Find where the given text appears and provide that cell's center as (X, Y) coordinate. 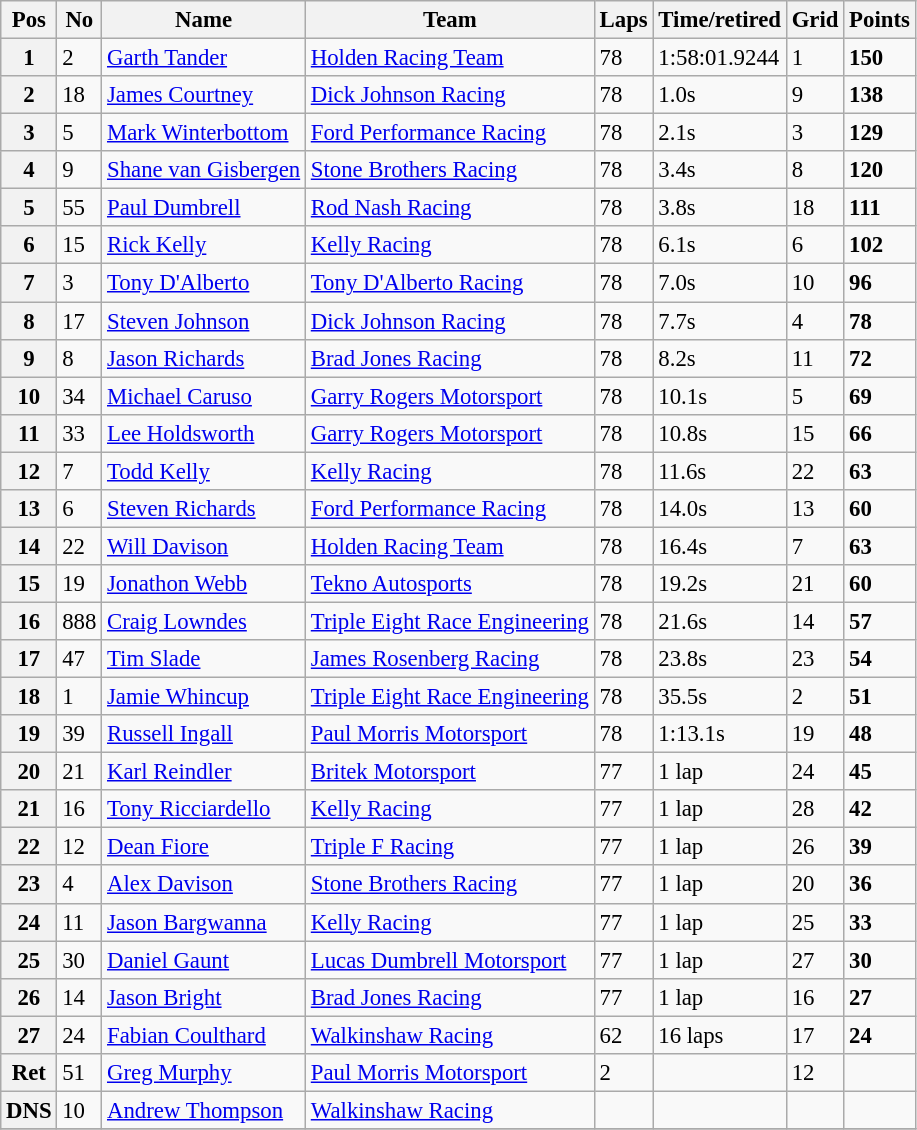
1:58:01.9244 (720, 58)
Alex Davison (204, 885)
16.4s (720, 546)
35.5s (720, 697)
Dean Fiore (204, 847)
Daniel Gaunt (204, 960)
Steven Johnson (204, 321)
42 (880, 809)
Fabian Coulthard (204, 1035)
Grid (814, 20)
Karl Reindler (204, 772)
138 (880, 95)
Andrew Thompson (204, 1110)
Jamie Whincup (204, 697)
1:13.1s (720, 734)
3.8s (720, 208)
2.1s (720, 133)
62 (624, 1035)
Triple F Racing (450, 847)
Will Davison (204, 546)
Name (204, 20)
Lucas Dumbrell Motorsport (450, 960)
96 (880, 283)
888 (80, 621)
150 (880, 58)
7.7s (720, 321)
57 (880, 621)
Paul Dumbrell (204, 208)
Mark Winterbottom (204, 133)
James Rosenberg Racing (450, 659)
6.1s (720, 245)
Points (880, 20)
16 laps (720, 1035)
Shane van Gisbergen (204, 170)
45 (880, 772)
55 (80, 208)
Tony Ricciardello (204, 809)
102 (880, 245)
11.6s (720, 471)
66 (880, 433)
Laps (624, 20)
Greg Murphy (204, 1073)
Tony D'Alberto (204, 283)
Lee Holdsworth (204, 433)
Todd Kelly (204, 471)
19.2s (720, 584)
36 (880, 885)
No (80, 20)
34 (80, 396)
3.4s (720, 170)
Tony D'Alberto Racing (450, 283)
23.8s (720, 659)
47 (80, 659)
Rod Nash Racing (450, 208)
8.2s (720, 358)
Jonathon Webb (204, 584)
Time/retired (720, 20)
Jason Richards (204, 358)
72 (880, 358)
Britek Motorsport (450, 772)
21.6s (720, 621)
54 (880, 659)
69 (880, 396)
48 (880, 734)
DNS (29, 1110)
7.0s (720, 283)
James Courtney (204, 95)
10.1s (720, 396)
Garth Tander (204, 58)
129 (880, 133)
Team (450, 20)
Jason Bright (204, 997)
Tekno Autosports (450, 584)
14.0s (720, 509)
Russell Ingall (204, 734)
111 (880, 208)
28 (814, 809)
Jason Bargwanna (204, 922)
10.8s (720, 433)
Ret (29, 1073)
Craig Lowndes (204, 621)
1.0s (720, 95)
Tim Slade (204, 659)
120 (880, 170)
Steven Richards (204, 509)
Michael Caruso (204, 396)
Pos (29, 20)
Rick Kelly (204, 245)
